Locate the cell with the specified text and output its [x, y] center coordinate. 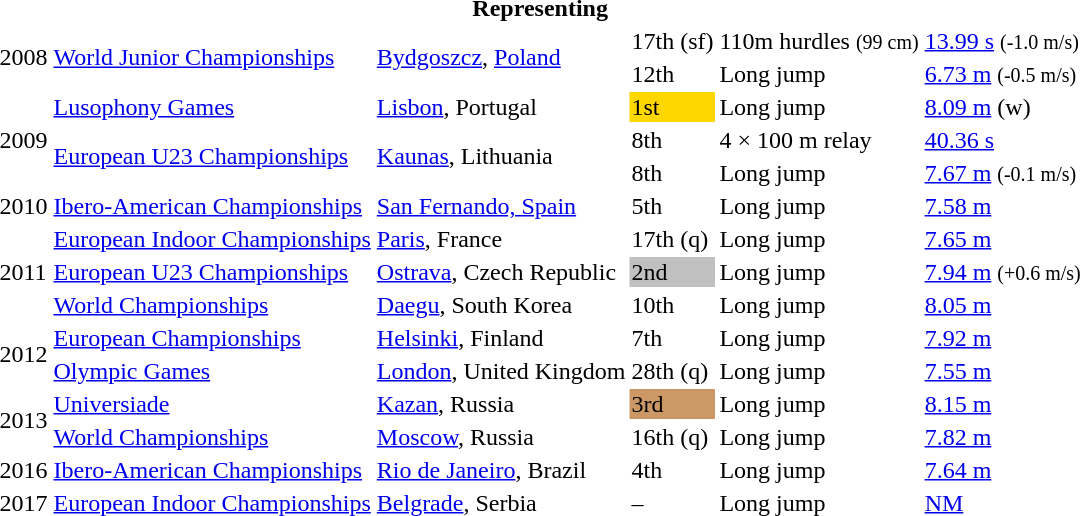
World Junior Championships [212, 58]
12th [672, 74]
Ostrava, Czech Republic [501, 272]
European Championships [212, 338]
28th (q) [672, 371]
Lisbon, Portugal [501, 107]
3rd [672, 404]
10th [672, 305]
Paris, France [501, 239]
5th [672, 206]
Lusophony Games [212, 107]
Rio de Janeiro, Brazil [501, 470]
Daegu, South Korea [501, 305]
London, United Kingdom [501, 371]
4 × 100 m relay [819, 140]
Universiade [212, 404]
Olympic Games [212, 371]
17th (sf) [672, 41]
Bydgoszcz, Poland [501, 58]
17th (q) [672, 239]
16th (q) [672, 437]
San Fernando, Spain [501, 206]
7th [672, 338]
European Indoor Championships [212, 239]
110m hurdles (99 cm) [819, 41]
Kazan, Russia [501, 404]
Moscow, Russia [501, 437]
1st [672, 107]
Helsinki, Finland [501, 338]
4th [672, 470]
Kaunas, Lithuania [501, 156]
2nd [672, 272]
